Pinpoint the cell where the given text exists, returning its [x, y] midpoint coordinate. 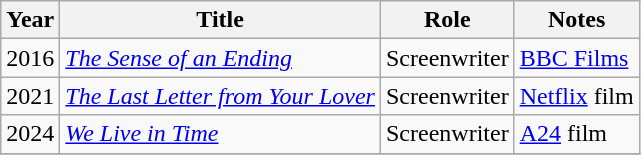
2016 [30, 58]
Netflix film [576, 96]
The Sense of an Ending [220, 58]
2021 [30, 96]
We Live in Time [220, 134]
Year [30, 20]
BBC Films [576, 58]
Role [447, 20]
The Last Letter from Your Lover [220, 96]
A24 film [576, 134]
Notes [576, 20]
2024 [30, 134]
Title [220, 20]
